Provide the [X, Y] coordinate of the cell's center where the given text is located.  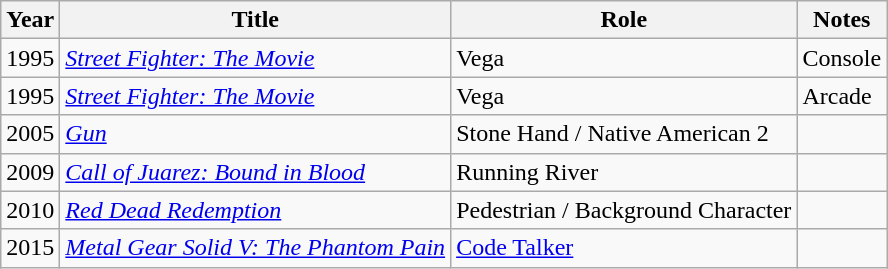
Arcade [842, 96]
Code Talker [624, 248]
Call of Juarez: Bound in Blood [256, 172]
Role [624, 20]
2015 [30, 248]
Metal Gear Solid V: The Phantom Pain [256, 248]
Gun [256, 134]
2005 [30, 134]
Notes [842, 20]
Pedestrian / Background Character [624, 210]
Running River [624, 172]
2010 [30, 210]
2009 [30, 172]
Red Dead Redemption [256, 210]
Console [842, 58]
Stone Hand / Native American 2 [624, 134]
Title [256, 20]
Year [30, 20]
